Scan for the cell matching the given text and deliver its (x, y) coordinate at center. 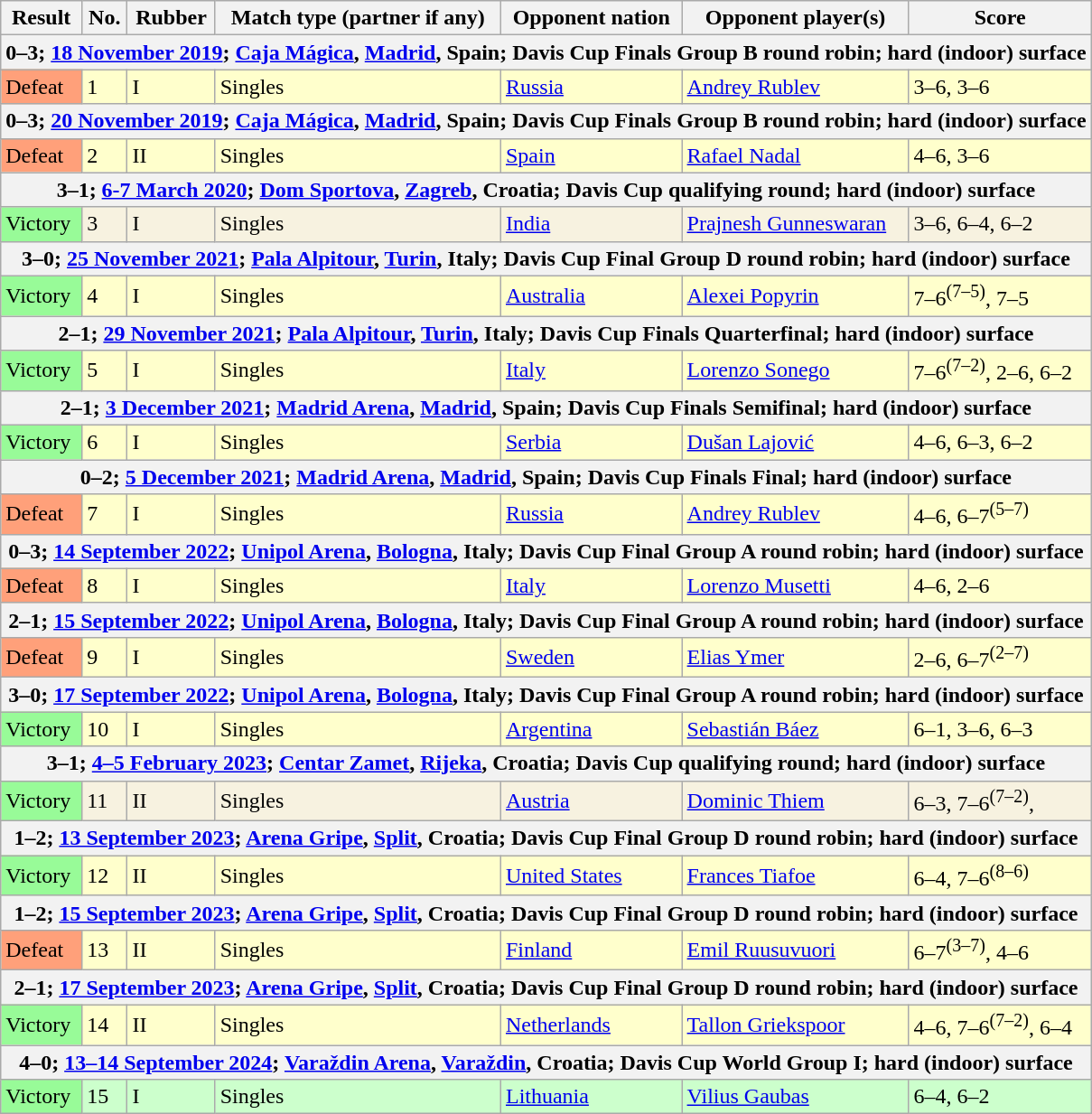
Emil Ruusuvuori (795, 950)
Score (1000, 18)
6–7(3–7), 4–6 (1000, 950)
Rubber (172, 18)
Dušan Lajović (795, 442)
0–3; 14 September 2022; Unipol Arena, Bologna, Italy; Davis Cup Final Group A round robin; hard (indoor) surface (546, 551)
7–6(7–2), 2–6, 6–2 (1000, 370)
Alexei Popyrin (795, 296)
5 (105, 370)
Lorenzo Sonego (795, 370)
2–1; 15 September 2022; Unipol Arena, Bologna, Italy; Davis Cup Final Group A round robin; hard (indoor) surface (546, 620)
2–1; 3 December 2021; Madrid Arena, Madrid, Spain; Davis Cup Finals Semifinal; hard (indoor) surface (546, 407)
11 (105, 800)
0–3; 20 November 2019; Caja Mágica, Madrid, Spain; Davis Cup Finals Group B round robin; hard (indoor) surface (546, 121)
8 (105, 585)
3–0; 17 September 2022; Unipol Arena, Bologna, Italy; Davis Cup Final Group A round robin; hard (indoor) surface (546, 695)
No. (105, 18)
Lorenzo Musetti (795, 585)
4–6, 2–6 (1000, 585)
United States (591, 876)
1–2; 15 September 2023; Arena Gripe, Split, Croatia; Davis Cup Final Group D round robin; hard (indoor) surface (546, 913)
Argentina (591, 729)
1–2; 13 September 2023; Arena Gripe, Split, Croatia; Davis Cup Final Group D round robin; hard (indoor) surface (546, 838)
Rafael Nadal (795, 155)
4–6, 6–3, 6–2 (1000, 442)
3–1; 4–5 February 2023; Centar Zamet, Rijeka, Croatia; Davis Cup qualifying round; hard (indoor) surface (546, 763)
Finland (591, 950)
14 (105, 1025)
3–6, 6–4, 6–2 (1000, 224)
2–1; 29 November 2021; Pala Alpitour, Turin, Italy; Davis Cup Finals Quarterfinal; hard (indoor) surface (546, 333)
Vilius Gaubas (795, 1097)
2–1; 17 September 2023; Arena Gripe, Split, Croatia; Davis Cup Final Group D round robin; hard (indoor) surface (546, 988)
4–6, 7–6(7–2), 6–4 (1000, 1025)
Austria (591, 800)
4 (105, 296)
India (591, 224)
3–0; 25 November 2021; Pala Alpitour, Turin, Italy; Davis Cup Final Group D round robin; hard (indoor) surface (546, 258)
Australia (591, 296)
4–6, 6–7(5–7) (1000, 515)
3 (105, 224)
Result (42, 18)
Dominic Thiem (795, 800)
Prajnesh Gunneswaran (795, 224)
6 (105, 442)
13 (105, 950)
7 (105, 515)
Elias Ymer (795, 658)
15 (105, 1097)
6–3, 7–6(7–2), (1000, 800)
Match type (partner if any) (358, 18)
4–0; 13–14 September 2024; Varaždin Arena, Varaždin, Croatia; Davis Cup World Group I; hard (indoor) surface (546, 1062)
6–4, 7–6(8–6) (1000, 876)
0–3; 18 November 2019; Caja Mágica, Madrid, Spain; Davis Cup Finals Group B round robin; hard (indoor) surface (546, 52)
2 (105, 155)
6–1, 3–6, 6–3 (1000, 729)
Frances Tiafoe (795, 876)
3–6, 3–6 (1000, 87)
2–6, 6–7(2–7) (1000, 658)
0–2; 5 December 2021; Madrid Arena, Madrid, Spain; Davis Cup Finals Final; hard (indoor) surface (546, 477)
Sebastián Báez (795, 729)
Opponent nation (591, 18)
1 (105, 87)
9 (105, 658)
10 (105, 729)
Sweden (591, 658)
Tallon Griekspoor (795, 1025)
Netherlands (591, 1025)
7–6(7–5), 7–5 (1000, 296)
Serbia (591, 442)
12 (105, 876)
Opponent player(s) (795, 18)
Spain (591, 155)
6–4, 6–2 (1000, 1097)
4–6, 3–6 (1000, 155)
3–1; 6-7 March 2020; Dom Sportova, Zagreb, Croatia; Davis Cup qualifying round; hard (indoor) surface (546, 190)
Lithuania (591, 1097)
